Return (X, Y) of the center of cell containing provided text 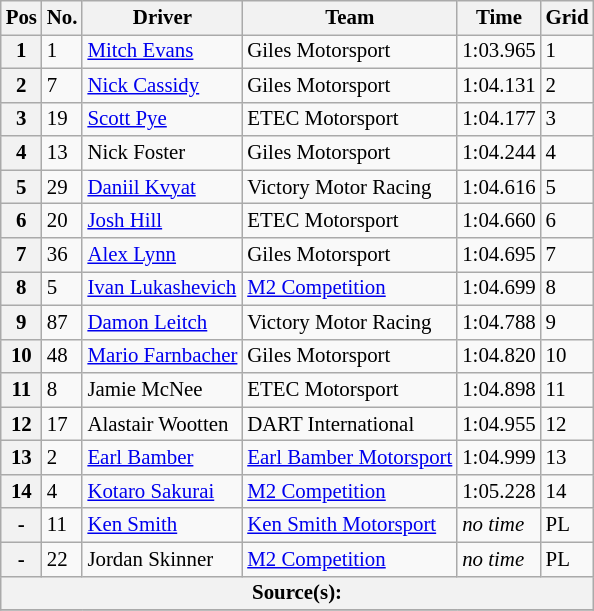
1:04.177 (498, 119)
1:04.131 (498, 85)
Nick Cassidy (162, 85)
1:04.999 (498, 458)
Source(s): (298, 593)
Earl Bamber Motorsport (350, 458)
Alastair Wootten (162, 424)
1:04.660 (498, 221)
Pos (22, 18)
1:04.788 (498, 322)
Ken Smith (162, 525)
Ivan Lukashevich (162, 288)
Kotaro Sakurai (162, 491)
1:04.695 (498, 255)
1:05.228 (498, 491)
1:04.699 (498, 288)
Team (350, 18)
1:04.616 (498, 187)
36 (62, 255)
Grid (568, 18)
20 (62, 221)
Ken Smith Motorsport (350, 525)
1:04.244 (498, 153)
Earl Bamber (162, 458)
29 (62, 187)
17 (62, 424)
87 (62, 322)
1:03.965 (498, 51)
48 (62, 356)
Mario Farnbacher (162, 356)
Josh Hill (162, 221)
1:04.820 (498, 356)
Jordan Skinner (162, 559)
1:04.955 (498, 424)
Scott Pye (162, 119)
No. (62, 18)
Time (498, 18)
22 (62, 559)
Daniil Kvyat (162, 187)
Nick Foster (162, 153)
Driver (162, 18)
Jamie McNee (162, 390)
19 (62, 119)
DART International (350, 424)
Mitch Evans (162, 51)
Damon Leitch (162, 322)
Alex Lynn (162, 255)
1:04.898 (498, 390)
